Detect which cell encompasses the target text, then output its (x, y) center coordinate. 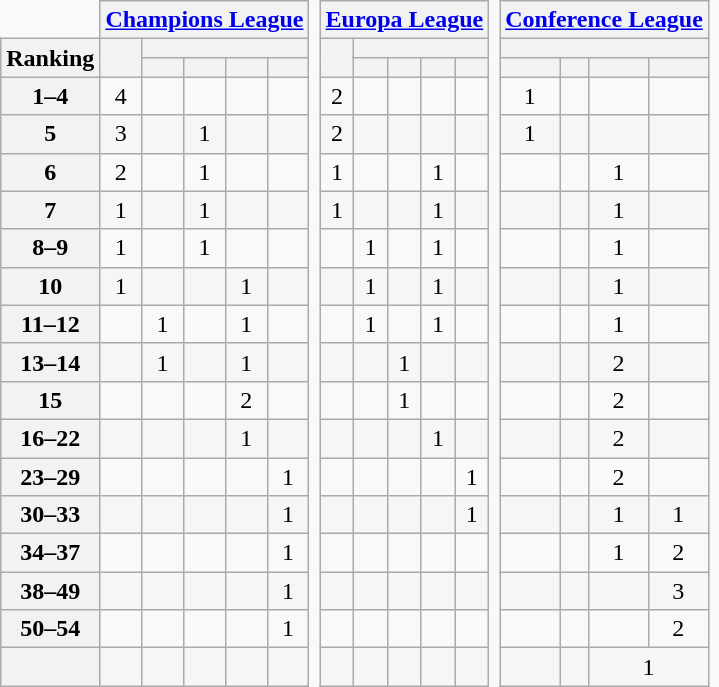
1–4 (50, 96)
15 (50, 400)
10 (50, 286)
4 (121, 96)
23–29 (50, 477)
8–9 (50, 248)
5 (50, 134)
Ranking (50, 58)
38–49 (50, 591)
6 (50, 172)
Europa League (404, 20)
16–22 (50, 438)
11–12 (50, 324)
50–54 (50, 629)
Conference League (604, 20)
Champions League (204, 20)
7 (50, 210)
34–37 (50, 553)
13–14 (50, 362)
30–33 (50, 515)
